Extract the (X, Y) coordinate from the center of the cell holding the provided text.  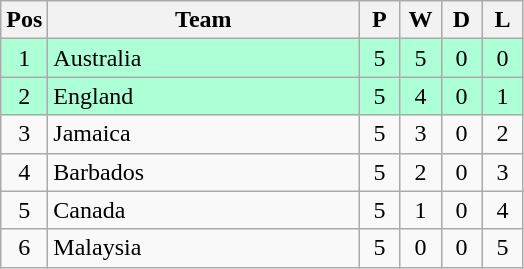
Canada (204, 210)
Jamaica (204, 134)
Pos (24, 20)
Team (204, 20)
Malaysia (204, 248)
P (380, 20)
England (204, 96)
Barbados (204, 172)
6 (24, 248)
L (502, 20)
W (420, 20)
Australia (204, 58)
D (462, 20)
